From the cell containing the given text, extract its center point as (x, y) coordinate. 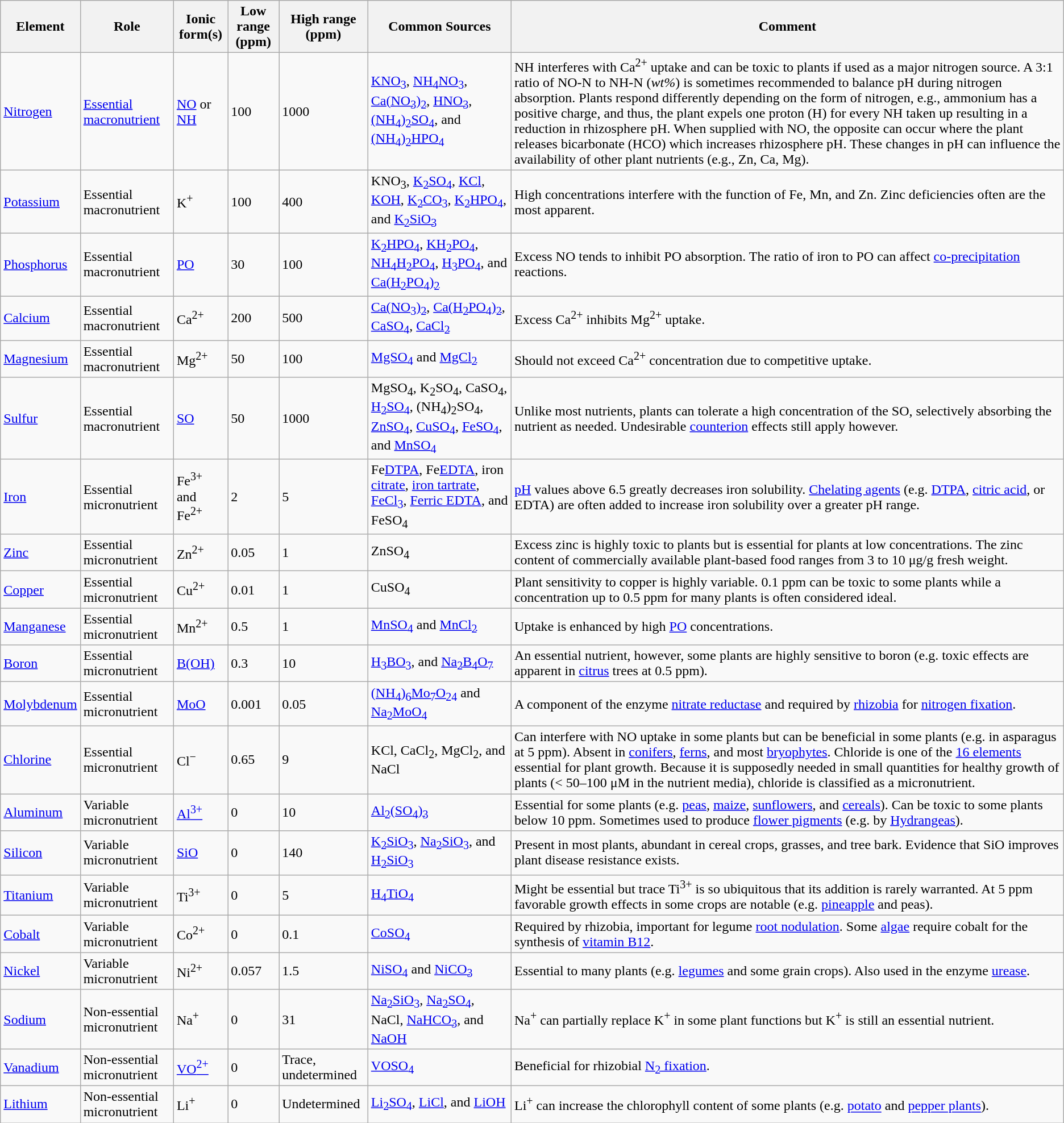
Ca(NO3)2, Ca(H2PO4)2, CaSO4, CaCl2 (439, 318)
Excess NO tends to inhibit PO absorption. The ratio of iron to PO can affect co-precipitation reactions. (787, 265)
Manganese (40, 626)
Role (127, 27)
Al2(SO4)3 (439, 813)
High concentrations interfere with the function of Fe, Mn, and Zn. Zinc deficiencies often are the most apparent. (787, 201)
Co2+ (200, 934)
An essential nutrient, however, some plants are highly sensitive to boron (e.g. toxic effects are apparent in citrus trees at 0.5 ppm). (787, 664)
Vanadium (40, 1067)
Comment (787, 27)
Element (40, 27)
Magnesium (40, 359)
VOSO4 (439, 1067)
Calcium (40, 318)
CoSO4 (439, 934)
MoO (200, 704)
FeDTPA, FeEDTA, iron citrate, iron tartrate, FeCl3, Ferric EDTA, and FeSO4 (439, 497)
MgSO4 and MgCl2 (439, 359)
Essential to many plants (e.g. legumes and some grain crops). Also used in the enzyme urease. (787, 971)
0.057 (253, 971)
PO (200, 265)
SO (200, 418)
MgSO4, K2SO4, CaSO4, H2SO4, (NH4)2SO4, ZnSO4, CuSO4, FeSO4, and MnSO4 (439, 418)
KNO3, NH4NO3, Ca(NO3)2, HNO3, (NH4)2SO4, and (NH4)2HPO4 (439, 111)
KCl, CaCl2, MgCl2, and NaCl (439, 760)
Ni2+ (200, 971)
Na+ (200, 1020)
MnSO4 and MnCl2 (439, 626)
NO or NH (200, 111)
Cobalt (40, 934)
Mg2+ (200, 359)
CuSO4 (439, 590)
K2HPO4, KH2PO4, NH4H2PO4, H3PO4, and Ca(H2PO4)2 (439, 265)
ZnSO4 (439, 552)
Common Sources (439, 27)
0.01 (253, 590)
Titanium (40, 895)
Na+ can partially replace K+ in some plant functions but K+ is still an essential nutrient. (787, 1020)
1.5 (324, 971)
Molybdenum (40, 704)
Li+ can increase the chlorophyll content of some plants (e.g. potato and pepper plants). (787, 1105)
Aluminum (40, 813)
Low range (ppm) (253, 27)
Lithium (40, 1105)
Cl− (200, 760)
Excess Ca2+ inhibits Mg2+ uptake. (787, 318)
Cu2+ (200, 590)
Chlorine (40, 760)
Li+ (200, 1105)
31 (324, 1020)
Trace, undetermined (324, 1067)
Al3+ (200, 813)
(NH4)6Mo7O24 and Na2MoO4 (439, 704)
140 (324, 853)
Ionic form(s) (200, 27)
NiSO4 and NiCO3 (439, 971)
Zn2+ (200, 552)
200 (253, 318)
Uptake is enhanced by high PO concentrations. (787, 626)
Beneficial for rhizobial N2 fixation. (787, 1067)
0.1 (324, 934)
K2SiO3, Na2SiO3, and H2SiO3 (439, 853)
30 (253, 265)
H3BO3, and Na2B4O7 (439, 664)
Potassium (40, 201)
Boron (40, 664)
VO2+ (200, 1067)
SiO (200, 853)
Iron (40, 497)
KNO3, K2SO4, KCl, KOH, K2CO3, K2HPO4, and K2SiO3 (439, 201)
Silicon (40, 853)
Sulfur (40, 418)
Nitrogen (40, 111)
Should not exceed Ca2+ concentration due to competitive uptake. (787, 359)
B(OH) (200, 664)
0.65 (253, 760)
500 (324, 318)
Ti3+ (200, 895)
400 (324, 201)
9 (324, 760)
H4TiO4 (439, 895)
High range (ppm) (324, 27)
Zinc (40, 552)
Mn2+ (200, 626)
Present in most plants, abundant in cereal crops, grasses, and tree bark. Evidence that SiO improves plant disease resistance exists. (787, 853)
Nickel (40, 971)
Li2SO4, LiCl, and LiOH (439, 1105)
0.5 (253, 626)
Phosphorus (40, 265)
Undetermined (324, 1105)
Ca2+ (200, 318)
2 (253, 497)
K+ (200, 201)
Fe3+ and Fe2+ (200, 497)
0.3 (253, 664)
Required by rhizobia, important for legume root nodulation. Some algae require cobalt for the synthesis of vitamin B12. (787, 934)
Copper (40, 590)
A component of the enzyme nitrate reductase and required by rhizobia for nitrogen fixation. (787, 704)
Na2SiO3, Na2SO4, NaCl, NaHCO3, and NaOH (439, 1020)
Sodium (40, 1020)
0.001 (253, 704)
